Provide the (X, Y) coordinate of the cell's center where the given text is located.  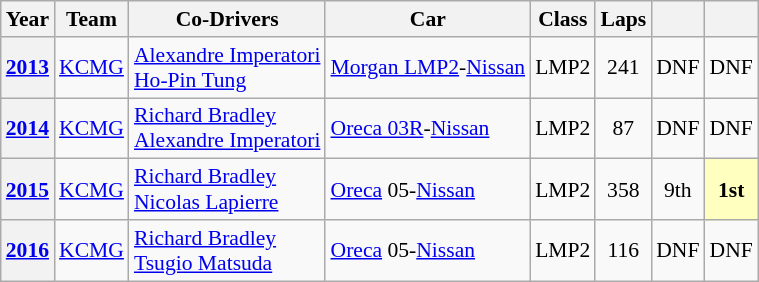
Richard Bradley Tsugio Matsuda (228, 250)
Alexandre Imperatori Ho-Pin Tung (228, 68)
Laps (623, 19)
Co-Drivers (228, 19)
Morgan LMP2-Nissan (428, 68)
Richard Bradley Nicolas Lapierre (228, 190)
2013 (28, 68)
116 (623, 250)
2015 (28, 190)
Team (92, 19)
2014 (28, 128)
Oreca 03R-Nissan (428, 128)
Richard Bradley Alexandre Imperatori (228, 128)
358 (623, 190)
241 (623, 68)
2016 (28, 250)
Year (28, 19)
9th (678, 190)
87 (623, 128)
1st (730, 190)
Car (428, 19)
Class (562, 19)
